Return the (X, Y) coordinate for the center point of the cell that contains the specified text.  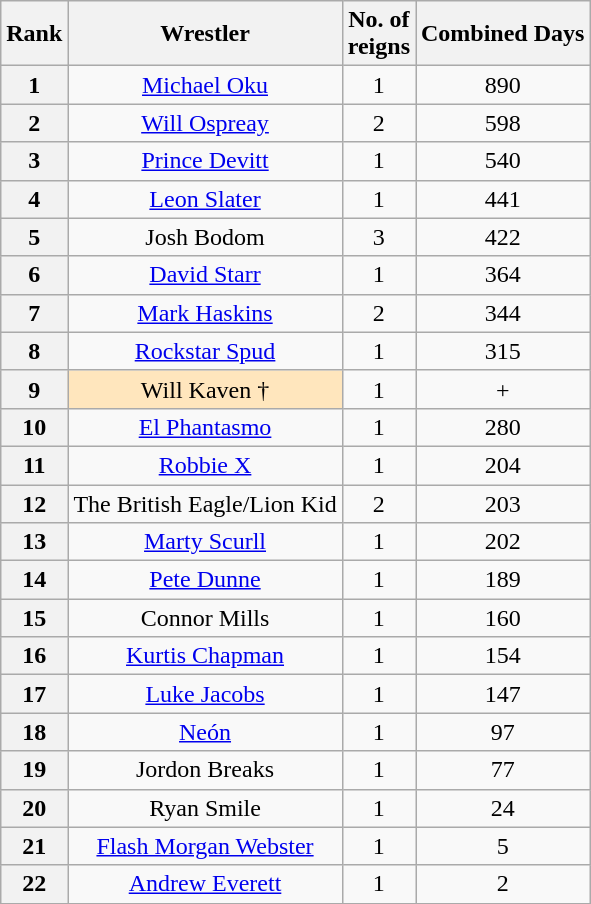
154 (503, 656)
20 (34, 808)
Rank (34, 34)
Kurtis Chapman (205, 656)
Ryan Smile (205, 808)
12 (34, 503)
16 (34, 656)
Marty Scurll (205, 542)
13 (34, 542)
Flash Morgan Webster (205, 846)
Jordon Breaks (205, 770)
8 (34, 351)
17 (34, 694)
147 (503, 694)
Will Kaven † (205, 389)
Connor Mills (205, 618)
The British Eagle/Lion Kid (205, 503)
344 (503, 313)
David Starr (205, 275)
18 (34, 732)
598 (503, 123)
Will Ospreay (205, 123)
Rockstar Spud (205, 351)
Robbie X (205, 465)
Andrew Everett (205, 884)
No. ofreigns (378, 34)
7 (34, 313)
203 (503, 503)
11 (34, 465)
Wrestler (205, 34)
22 (34, 884)
Mark Haskins (205, 313)
Michael Oku (205, 85)
315 (503, 351)
15 (34, 618)
21 (34, 846)
Josh Bodom (205, 237)
14 (34, 580)
Prince Devitt (205, 161)
9 (34, 389)
97 (503, 732)
441 (503, 199)
Neón (205, 732)
24 (503, 808)
19 (34, 770)
+ (503, 389)
77 (503, 770)
204 (503, 465)
Leon Slater (205, 199)
189 (503, 580)
6 (34, 275)
422 (503, 237)
Pete Dunne (205, 580)
280 (503, 427)
El Phantasmo (205, 427)
Combined Days (503, 34)
Luke Jacobs (205, 694)
540 (503, 161)
202 (503, 542)
10 (34, 427)
160 (503, 618)
364 (503, 275)
4 (34, 199)
890 (503, 85)
